Return (X, Y) of the center of cell containing provided text 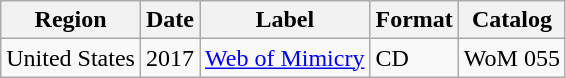
CD (414, 58)
United States (71, 58)
Format (414, 20)
Date (170, 20)
Label (285, 20)
2017 (170, 58)
Web of Mimicry (285, 58)
WoM 055 (512, 58)
Catalog (512, 20)
Region (71, 20)
